For the text-containing cell, return its midpoint in (x, y) coordinate format. 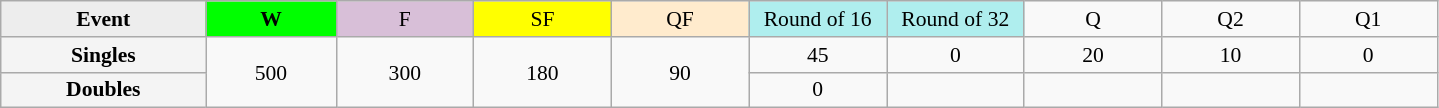
45 (818, 55)
10 (1231, 55)
Singles (104, 55)
500 (271, 72)
F (405, 19)
Q1 (1368, 19)
180 (543, 72)
90 (680, 72)
Doubles (104, 90)
300 (405, 72)
20 (1093, 55)
Event (104, 19)
QF (680, 19)
Round of 16 (818, 19)
Round of 32 (955, 19)
Q2 (1231, 19)
W (271, 19)
SF (543, 19)
Q (1093, 19)
